Scan for the cell matching the given text and deliver its (X, Y) coordinate at center. 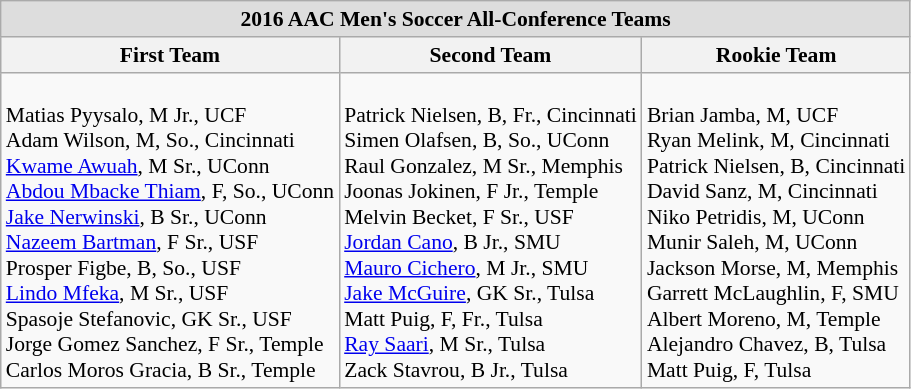
First Team (170, 55)
Rookie Team (776, 55)
2016 AAC Men's Soccer All-Conference Teams (456, 19)
Second Team (490, 55)
